Identify which cell holds the provided text, then report its (x, y) central coordinate. 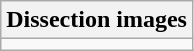
Dissection images (97, 20)
